Identify which cell holds the provided text, then report its [X, Y] central coordinate. 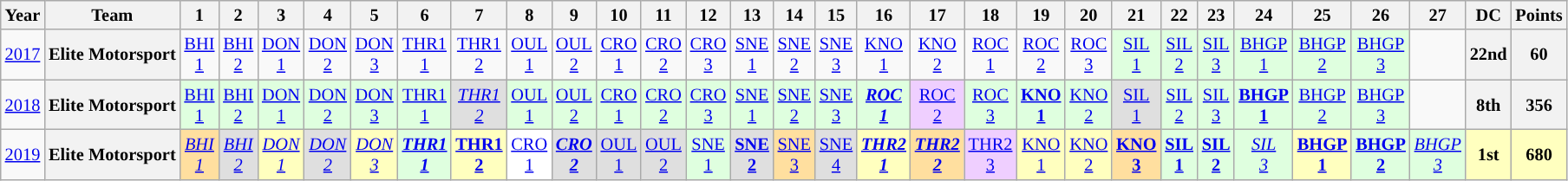
THR23 [990, 154]
12 [709, 15]
2019 [23, 154]
5 [375, 15]
Points [1539, 15]
11 [663, 15]
THR22 [938, 154]
4 [328, 15]
27 [1438, 15]
20 [1088, 15]
25 [1322, 15]
10 [619, 15]
Year [23, 15]
Team [112, 15]
680 [1539, 154]
THR21 [884, 154]
26 [1381, 15]
DC [1488, 15]
1st [1488, 154]
2 [238, 15]
3 [281, 15]
2017 [23, 55]
22 [1179, 15]
7 [479, 15]
8th [1488, 105]
SNE4 [836, 154]
16 [884, 15]
6 [425, 15]
14 [794, 15]
KNO3 [1136, 154]
22nd [1488, 55]
60 [1539, 55]
23 [1216, 15]
2018 [23, 105]
15 [836, 15]
24 [1263, 15]
9 [574, 15]
8 [529, 15]
18 [990, 15]
17 [938, 15]
1 [199, 15]
356 [1539, 105]
19 [1041, 15]
13 [751, 15]
21 [1136, 15]
